Return the (X, Y) coordinate for the center point of the cell that contains the specified text.  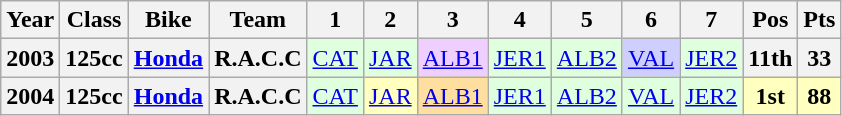
2004 (30, 96)
Pts (820, 20)
33 (820, 58)
Year (30, 20)
2 (390, 20)
11th (770, 58)
4 (520, 20)
Bike (168, 20)
Class (94, 20)
88 (820, 96)
1 (335, 20)
3 (452, 20)
7 (712, 20)
1st (770, 96)
Pos (770, 20)
6 (650, 20)
Team (258, 20)
5 (586, 20)
2003 (30, 58)
